Provide the [x, y] coordinate of the cell's center where the given text is located.  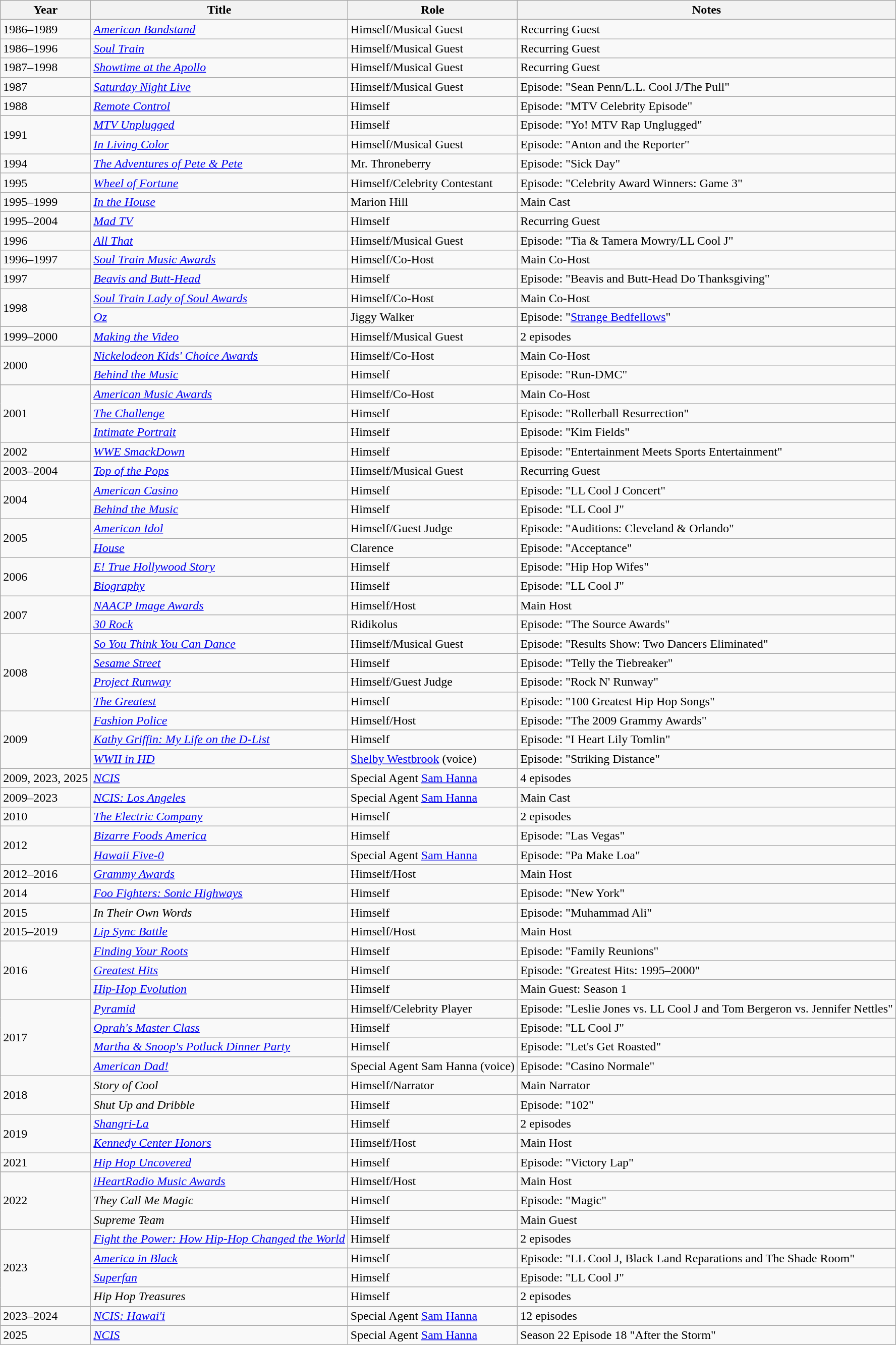
Himself/Narrator [432, 1085]
Mr. Throneberry [432, 163]
2017 [45, 1037]
Fashion Police [219, 720]
Episode: "Victory Lap" [707, 1162]
Finding Your Roots [219, 951]
2018 [45, 1095]
The Electric Company [219, 816]
Episode: "Hip Hop Wifes" [707, 567]
Beavis and Butt-Head [219, 279]
1991 [45, 135]
Episode: "Las Vegas" [707, 835]
Biography [219, 586]
2007 [45, 615]
Episode: "LL Cool J Concert" [707, 490]
1987 [45, 87]
2016 [45, 970]
The Greatest [219, 701]
Himself/Celebrity Contestant [432, 183]
2010 [45, 816]
Episode: "The Source Awards" [707, 625]
They Call Me Magic [219, 1201]
America in Black [219, 1258]
Episode: "100 Greatest Hip Hop Songs" [707, 701]
Episode: "Muhammad Ali" [707, 913]
E! True Hollywood Story [219, 567]
Ridikolus [432, 625]
Episode: "Rollerball Resurrection" [707, 413]
Episode: "Acceptance" [707, 547]
Episode: "Tia & Tamera Mowry/LL Cool J" [707, 241]
American Bandstand [219, 29]
Greatest Hits [219, 970]
Year [45, 10]
American Music Awards [219, 394]
Episode: "Celebrity Award Winners: Game 3" [707, 183]
2005 [45, 538]
Pyramid [219, 1008]
Jiggy Walker [432, 317]
NCIS: Hawai'i [219, 1316]
2006 [45, 577]
Episode: "Rock N' Runway" [707, 682]
Main Guest [707, 1220]
1996–1997 [45, 260]
Episode: "Auditions: Cleveland & Orlando" [707, 528]
Episode: "Kim Fields" [707, 432]
Episode: "Sean Penn/L.L. Cool J/The Pull" [707, 87]
1995–1999 [45, 202]
Episode: "Beavis and Butt-Head Do Thanksgiving" [707, 279]
The Adventures of Pete & Pete [219, 163]
1986–1996 [45, 48]
Episode: "Greatest Hits: 1995–2000" [707, 970]
Marion Hill [432, 202]
1998 [45, 308]
2012–2016 [45, 874]
Episode: "Yo! MTV Rap Unglugged" [707, 125]
Episode: "Results Show: Two Dancers Eliminated" [707, 644]
NAACP Image Awards [219, 605]
Shelby Westbrook (voice) [432, 759]
Project Runway [219, 682]
30 Rock [219, 625]
Episode: "Casino Normale" [707, 1066]
Making the Video [219, 337]
2014 [45, 893]
1988 [45, 106]
Episode: "Anton and the Reporter" [707, 144]
Lip Sync Battle [219, 932]
Role [432, 10]
Story of Cool [219, 1085]
So You Think You Can Dance [219, 644]
1987–1998 [45, 68]
Martha & Snoop's Potluck Dinner Party [219, 1047]
Sesame Street [219, 663]
Episode: "LL Cool J, Black Land Reparations and The Shade Room" [707, 1258]
1999–2000 [45, 337]
Episode: "Family Reunions" [707, 951]
2003–2004 [45, 471]
Superfan [219, 1277]
1995 [45, 183]
WWE SmackDown [219, 452]
2015–2019 [45, 932]
NCIS: Los Angeles [219, 797]
Mad TV [219, 221]
1994 [45, 163]
American Casino [219, 490]
Foo Fighters: Sonic Highways [219, 893]
2025 [45, 1335]
Oprah's Master Class [219, 1028]
2002 [45, 452]
Hawaii Five-0 [219, 855]
Himself/Celebrity Player [432, 1008]
2023 [45, 1268]
Episode: "I Heart Lily Tomlin" [707, 740]
1986–1989 [45, 29]
Bizarre Foods America [219, 835]
Showtime at the Apollo [219, 68]
American Dad! [219, 1066]
Episode: "Leslie Jones vs. LL Cool J and Tom Bergeron vs. Jennifer Nettles" [707, 1008]
1996 [45, 241]
Main Narrator [707, 1085]
2008 [45, 672]
MTV Unplugged [219, 125]
Season 22 Episode 18 "After the Storm" [707, 1335]
Episode: "Pa Make Loa" [707, 855]
In the House [219, 202]
Episode: "Strange Bedfellows" [707, 317]
2019 [45, 1133]
Main Guest: Season 1 [707, 989]
Shut Up and Dribble [219, 1104]
Hip Hop Uncovered [219, 1162]
2015 [45, 913]
2009 [45, 740]
Special Agent Sam Hanna (voice) [432, 1066]
The Challenge [219, 413]
WWII in HD [219, 759]
Intimate Portrait [219, 432]
2009, 2023, 2025 [45, 778]
Episode: "Entertainment Meets Sports Entertainment" [707, 452]
iHeartRadio Music Awards [219, 1182]
Episode: "Sick Day" [707, 163]
4 episodes [707, 778]
Grammy Awards [219, 874]
Shangri-La [219, 1124]
Notes [707, 10]
2000 [45, 365]
Episode: "Striking Distance" [707, 759]
Supreme Team [219, 1220]
Episode: "Telly the Tiebreaker" [707, 663]
Oz [219, 317]
Clarence [432, 547]
Episode: "New York" [707, 893]
Title [219, 10]
Episode: "Run-DMC" [707, 375]
Soul Train Lady of Soul Awards [219, 298]
In Their Own Words [219, 913]
2023–2024 [45, 1316]
2004 [45, 499]
2022 [45, 1201]
Episode: "The 2009 Grammy Awards" [707, 720]
Episode: "MTV Celebrity Episode" [707, 106]
2021 [45, 1162]
2009–2023 [45, 797]
In Living Color [219, 144]
Top of the Pops [219, 471]
Fight the Power: How Hip-Hop Changed the World [219, 1239]
Hip Hop Treasures [219, 1297]
Hip-Hop Evolution [219, 989]
House [219, 547]
Soul Train Music Awards [219, 260]
Soul Train [219, 48]
Episode: "Let's Get Roasted" [707, 1047]
Remote Control [219, 106]
American Idol [219, 528]
Episode: "102" [707, 1104]
Kennedy Center Honors [219, 1143]
2012 [45, 845]
1995–2004 [45, 221]
12 episodes [707, 1316]
All That [219, 241]
Episode: "Magic" [707, 1201]
1997 [45, 279]
Kathy Griffin: My Life on the D-List [219, 740]
Saturday Night Live [219, 87]
Wheel of Fortune [219, 183]
Nickelodeon Kids' Choice Awards [219, 356]
2001 [45, 413]
